Detect which cell encompasses the target text, then output its [X, Y] center coordinate. 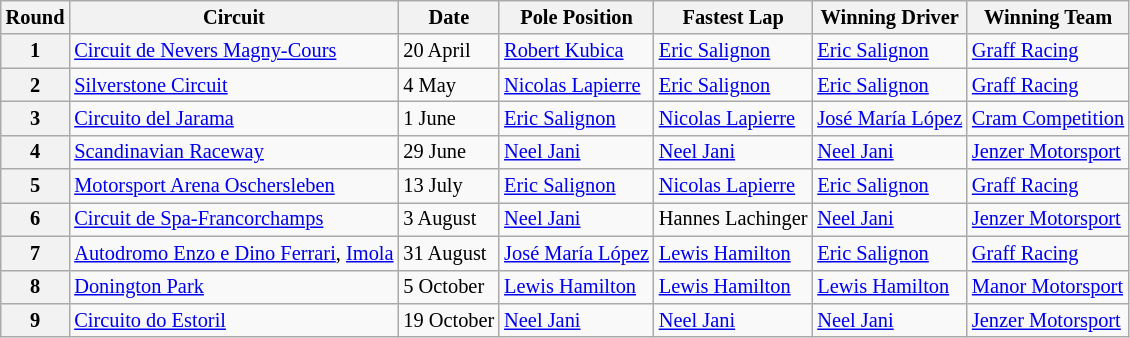
Manor Motorsport [1048, 287]
Circuit de Nevers Magny-Cours [234, 51]
Circuito do Estoril [234, 320]
Motorsport Arena Oschersleben [234, 186]
Robert Kubica [576, 51]
Round [36, 17]
8 [36, 287]
29 June [448, 152]
Circuit [234, 17]
Circuit de Spa-Francorchamps [234, 219]
3 August [448, 219]
Date [448, 17]
Donington Park [234, 287]
31 August [448, 253]
Silverstone Circuit [234, 85]
5 [36, 186]
5 October [448, 287]
Pole Position [576, 17]
Cram Competition [1048, 118]
19 October [448, 320]
20 April [448, 51]
1 June [448, 118]
3 [36, 118]
Fastest Lap [734, 17]
Winning Team [1048, 17]
13 July [448, 186]
Autodromo Enzo e Dino Ferrari, Imola [234, 253]
Winning Driver [890, 17]
6 [36, 219]
Scandinavian Raceway [234, 152]
Hannes Lachinger [734, 219]
4 May [448, 85]
4 [36, 152]
2 [36, 85]
1 [36, 51]
Circuito del Jarama [234, 118]
7 [36, 253]
9 [36, 320]
